Return the (x, y) coordinate for the center point of the cell that contains the specified text.  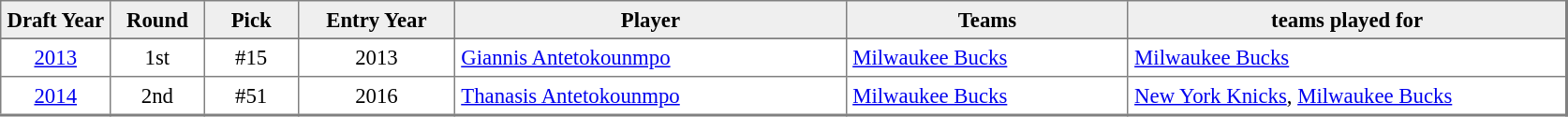
1st (157, 57)
Entry Year (377, 20)
2nd (157, 95)
teams played for (1347, 20)
2014 (56, 95)
Player (650, 20)
2016 (377, 95)
New York Knicks, Milwaukee Bucks (1347, 95)
Giannis Antetokounmpo (650, 57)
Teams (987, 20)
Round (157, 20)
Thanasis Antetokounmpo (650, 95)
#15 (251, 57)
#51 (251, 95)
Draft Year (56, 20)
Pick (251, 20)
